Output the [x, y] coordinate of the center of the cell containing the given text.  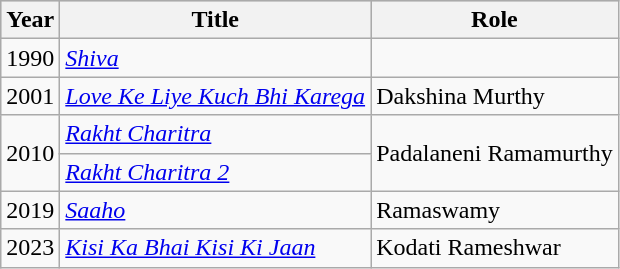
Rakht Charitra 2 [216, 172]
Rakht Charitra [216, 134]
Padalaneni Ramamurthy [495, 153]
Ramaswamy [495, 210]
Dakshina Murthy [495, 96]
Year [30, 20]
1990 [30, 58]
Title [216, 20]
Role [495, 20]
2019 [30, 210]
Shiva [216, 58]
Love Ke Liye Kuch Bhi Karega [216, 96]
2010 [30, 153]
2001 [30, 96]
Kodati Rameshwar [495, 248]
Kisi Ka Bhai Kisi Ki Jaan [216, 248]
Saaho [216, 210]
2023 [30, 248]
